Find where the given text appears and provide that cell's center as (x, y) coordinate. 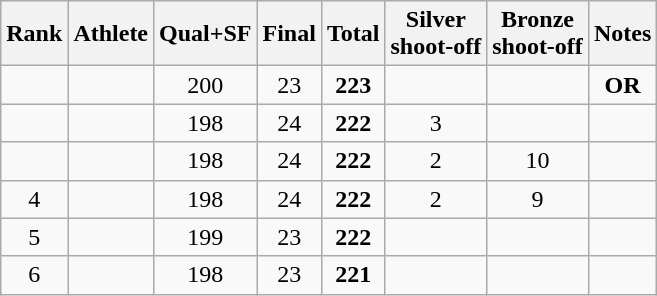
221 (353, 275)
Final (289, 34)
6 (34, 275)
Rank (34, 34)
Qual+SF (206, 34)
OR (622, 85)
Athlete (111, 34)
4 (34, 199)
Notes (622, 34)
Total (353, 34)
Bronzeshoot-off (538, 34)
199 (206, 237)
3 (436, 123)
5 (34, 237)
Silvershoot-off (436, 34)
10 (538, 161)
223 (353, 85)
9 (538, 199)
200 (206, 85)
